Return the (x, y) coordinate for the center point of the cell that contains the specified text.  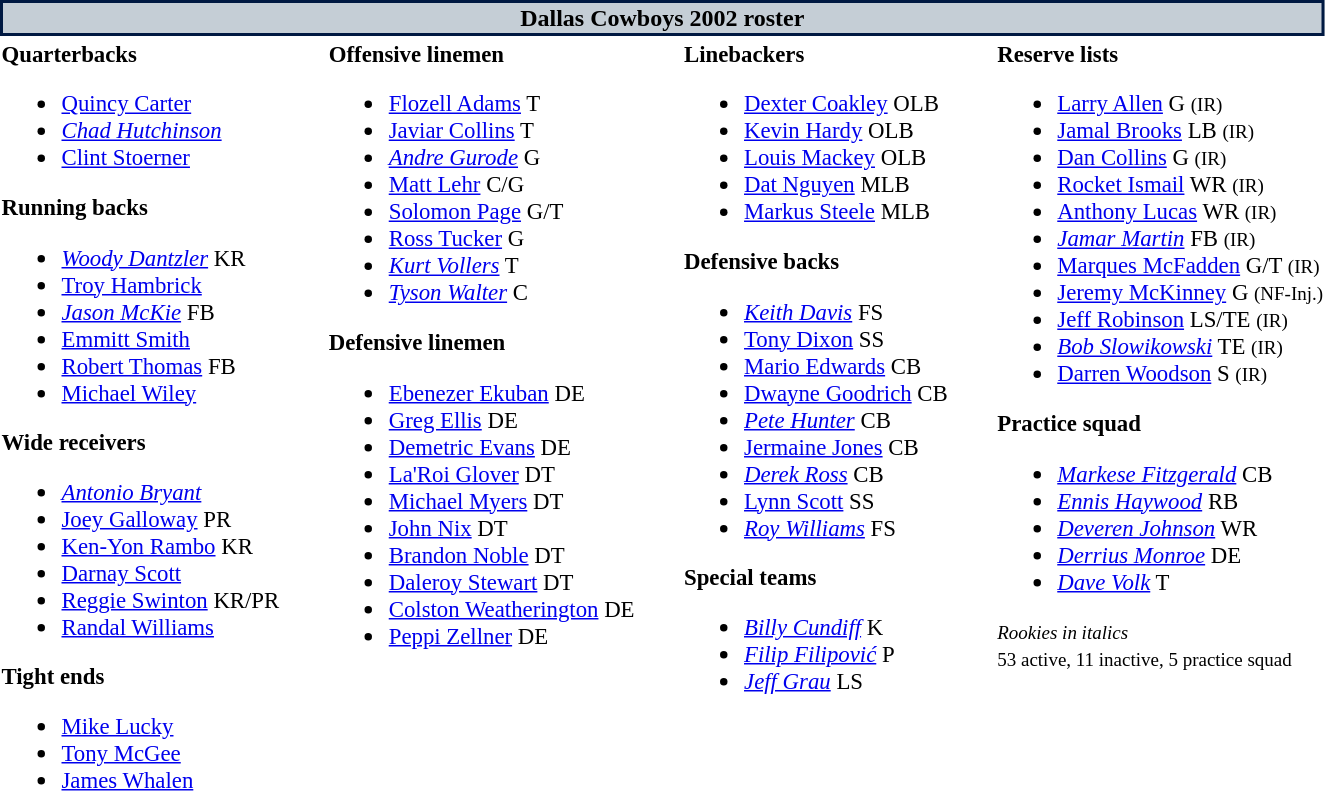
Dallas Cowboys 2002 roster (662, 18)
